Return the (X, Y) coordinate for the center point of the cell that contains the specified text.  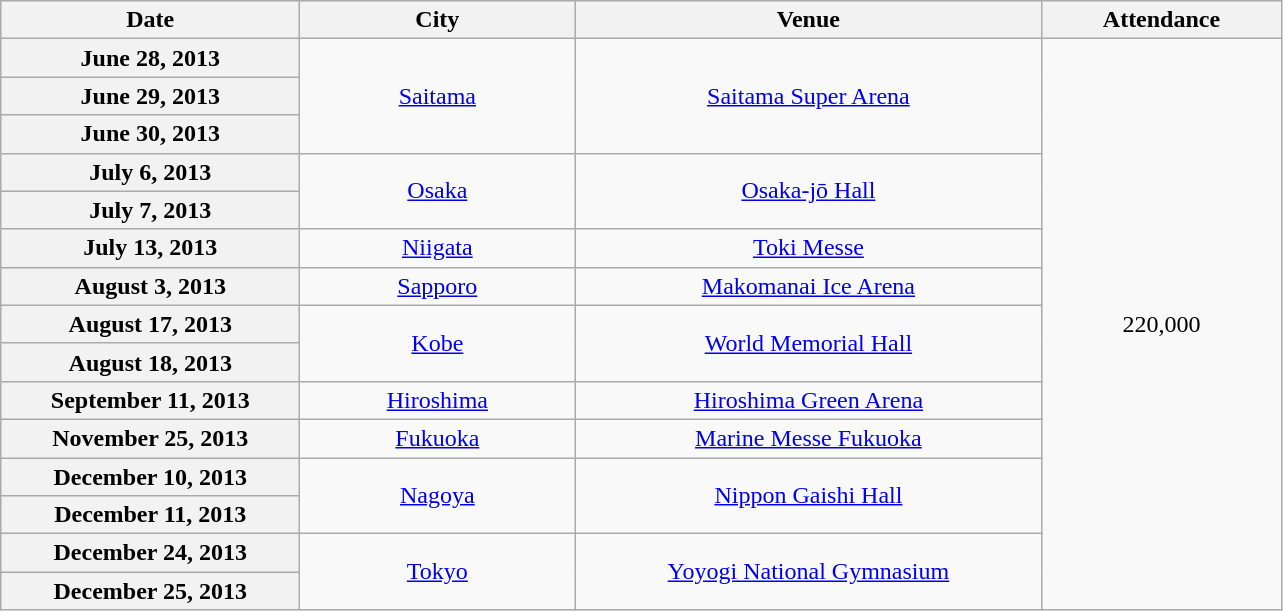
Kobe (438, 343)
July 7, 2013 (150, 210)
Niigata (438, 248)
Toki Messe (808, 248)
Sapporo (438, 286)
Venue (808, 20)
Tokyo (438, 572)
August 17, 2013 (150, 324)
July 13, 2013 (150, 248)
June 30, 2013 (150, 134)
World Memorial Hall (808, 343)
Saitama (438, 96)
June 28, 2013 (150, 58)
Osaka (438, 191)
December 10, 2013 (150, 477)
June 29, 2013 (150, 96)
Yoyogi National Gymnasium (808, 572)
Fukuoka (438, 438)
August 3, 2013 (150, 286)
Marine Messe Fukuoka (808, 438)
Date (150, 20)
Makomanai Ice Arena (808, 286)
Nippon Gaishi Hall (808, 496)
Saitama Super Arena (808, 96)
July 6, 2013 (150, 172)
Hiroshima (438, 400)
Nagoya (438, 496)
Osaka-jō Hall (808, 191)
220,000 (1162, 324)
September 11, 2013 (150, 400)
December 24, 2013 (150, 553)
City (438, 20)
August 18, 2013 (150, 362)
December 11, 2013 (150, 515)
November 25, 2013 (150, 438)
Hiroshima Green Arena (808, 400)
December 25, 2013 (150, 591)
Attendance (1162, 20)
